From the cell containing the given text, extract its center point as [x, y] coordinate. 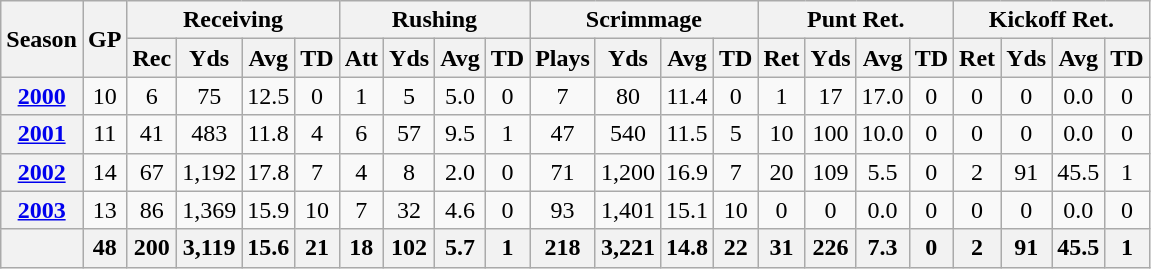
1,192 [210, 172]
Rushing [434, 20]
10.0 [882, 134]
47 [563, 134]
2001 [42, 134]
21 [317, 248]
226 [830, 248]
2000 [42, 96]
17.0 [882, 96]
2.0 [460, 172]
5.5 [882, 172]
9.5 [460, 134]
80 [628, 96]
Plays [563, 58]
22 [736, 248]
18 [361, 248]
32 [410, 210]
57 [410, 134]
11.4 [686, 96]
11.8 [268, 134]
102 [410, 248]
Season [42, 39]
218 [563, 248]
1,401 [628, 210]
5.0 [460, 96]
41 [152, 134]
Rec [152, 58]
48 [104, 248]
11.5 [686, 134]
Att [361, 58]
109 [830, 172]
GP [104, 39]
3,221 [628, 248]
2003 [42, 210]
Kickoff Ret. [1052, 20]
7.3 [882, 248]
93 [563, 210]
67 [152, 172]
71 [563, 172]
4.6 [460, 210]
3,119 [210, 248]
86 [152, 210]
11 [104, 134]
483 [210, 134]
1,369 [210, 210]
2002 [42, 172]
15.9 [268, 210]
15.1 [686, 210]
17 [830, 96]
75 [210, 96]
5.7 [460, 248]
14 [104, 172]
15.6 [268, 248]
100 [830, 134]
12.5 [268, 96]
16.9 [686, 172]
Punt Ret. [856, 20]
17.8 [268, 172]
540 [628, 134]
31 [782, 248]
Receiving [233, 20]
200 [152, 248]
13 [104, 210]
14.8 [686, 248]
8 [410, 172]
Scrimmage [644, 20]
1,200 [628, 172]
20 [782, 172]
